Find where the given text appears and provide that cell's center as (X, Y) coordinate. 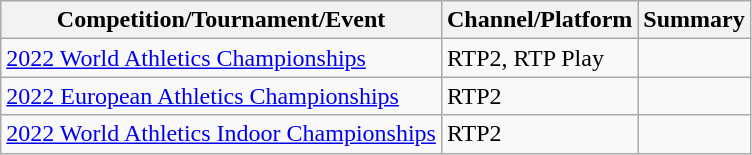
2022 European Athletics Championships (222, 96)
Competition/Tournament/Event (222, 20)
Channel/Platform (539, 20)
2022 World Athletics Championships (222, 58)
2022 World Athletics Indoor Championships (222, 134)
RTP2, RTP Play (539, 58)
Summary (694, 20)
